Detect which cell encompasses the target text, then output its (x, y) center coordinate. 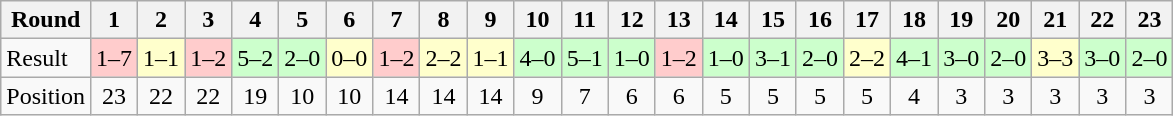
1–7 (114, 58)
15 (772, 20)
12 (632, 20)
18 (914, 20)
20 (1008, 20)
4–1 (914, 58)
21 (1056, 20)
0–0 (350, 58)
4–0 (538, 58)
1 (114, 20)
3–1 (772, 58)
2 (162, 20)
16 (820, 20)
5–2 (256, 58)
Round (46, 20)
8 (444, 20)
5–1 (584, 58)
13 (678, 20)
11 (584, 20)
3–3 (1056, 58)
17 (868, 20)
Result (46, 58)
Position (46, 96)
